Identify which cell holds the provided text, then report its [x, y] central coordinate. 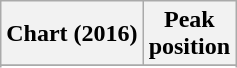
Peak position [189, 34]
Chart (2016) [72, 34]
